Provide the [X, Y] coordinate of the cell's center where the given text is located.  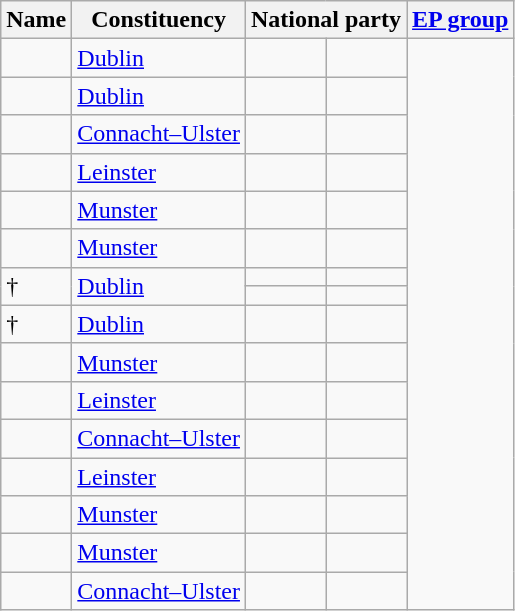
Name [36, 20]
EP group [460, 20]
Constituency [159, 20]
National party [326, 20]
